Determine the (x, y) coordinate at the center of the cell enclosing the given text.  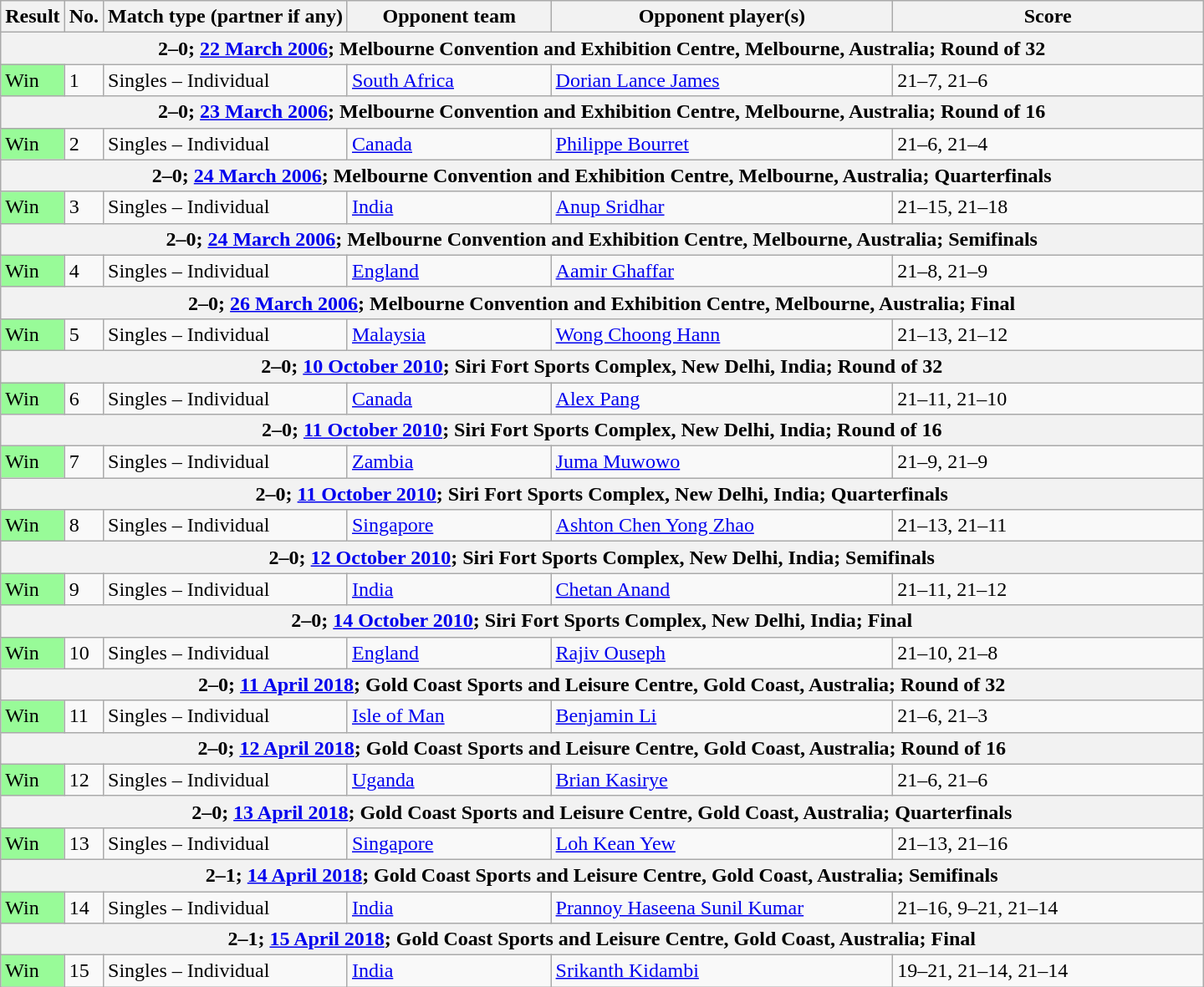
2–1; 14 April 2018; Gold Coast Sports and Leisure Centre, Gold Coast, Australia; Semifinals (602, 875)
2 (84, 144)
19–21, 21–14, 21–14 (1048, 971)
21–15, 21–18 (1048, 207)
Brian Kasirye (722, 780)
2–0; 11 October 2010; Siri Fort Sports Complex, New Delhi, India; Quarterfinals (602, 494)
2–0; 11 October 2010; Siri Fort Sports Complex, New Delhi, India; Round of 16 (602, 430)
No. (84, 17)
Malaysia (449, 334)
21–7, 21–6 (1048, 80)
Rajiv Ouseph (722, 653)
1 (84, 80)
21–13, 21–12 (1048, 334)
21–16, 9–21, 21–14 (1048, 907)
Dorian Lance James (722, 80)
Isle of Man (449, 716)
21–8, 21–9 (1048, 271)
2–0; 12 April 2018; Gold Coast Sports and Leisure Centre, Gold Coast, Australia; Round of 16 (602, 748)
Score (1048, 17)
Alex Pang (722, 399)
Aamir Ghaffar (722, 271)
Chetan Anand (722, 589)
21–6, 21–3 (1048, 716)
Philippe Bourret (722, 144)
21–6, 21–6 (1048, 780)
11 (84, 716)
8 (84, 526)
Prannoy Haseena Sunil Kumar (722, 907)
13 (84, 843)
2–0; 10 October 2010; Siri Fort Sports Complex, New Delhi, India; Round of 32 (602, 366)
15 (84, 971)
Anup Sridhar (722, 207)
21–10, 21–8 (1048, 653)
Result (33, 17)
4 (84, 271)
2–0; 26 March 2006; Melbourne Convention and Exhibition Centre, Melbourne, Australia; Final (602, 303)
14 (84, 907)
Loh Kean Yew (722, 843)
2–1; 15 April 2018; Gold Coast Sports and Leisure Centre, Gold Coast, Australia; Final (602, 939)
2–0; 24 March 2006; Melbourne Convention and Exhibition Centre, Melbourne, Australia; Semifinals (602, 239)
2–0; 24 March 2006; Melbourne Convention and Exhibition Centre, Melbourne, Australia; Quarterfinals (602, 176)
10 (84, 653)
Wong Choong Hann (722, 334)
21–11, 21–12 (1048, 589)
21–9, 21–9 (1048, 462)
Zambia (449, 462)
Opponent player(s) (722, 17)
Opponent team (449, 17)
2–0; 11 April 2018; Gold Coast Sports and Leisure Centre, Gold Coast, Australia; Round of 32 (602, 684)
Uganda (449, 780)
Juma Muwowo (722, 462)
3 (84, 207)
5 (84, 334)
Srikanth Kidambi (722, 971)
Benjamin Li (722, 716)
2–0; 14 October 2010; Siri Fort Sports Complex, New Delhi, India; Final (602, 621)
21–6, 21–4 (1048, 144)
Match type (partner if any) (226, 17)
21–11, 21–10 (1048, 399)
South Africa (449, 80)
6 (84, 399)
12 (84, 780)
7 (84, 462)
9 (84, 589)
2–0; 22 March 2006; Melbourne Convention and Exhibition Centre, Melbourne, Australia; Round of 32 (602, 48)
2–0; 13 April 2018; Gold Coast Sports and Leisure Centre, Gold Coast, Australia; Quarterfinals (602, 811)
2–0; 12 October 2010; Siri Fort Sports Complex, New Delhi, India; Semifinals (602, 557)
2–0; 23 March 2006; Melbourne Convention and Exhibition Centre, Melbourne, Australia; Round of 16 (602, 112)
21–13, 21–16 (1048, 843)
Ashton Chen Yong Zhao (722, 526)
21–13, 21–11 (1048, 526)
